Return the [x, y] coordinate for the center point of the cell that contains the specified text.  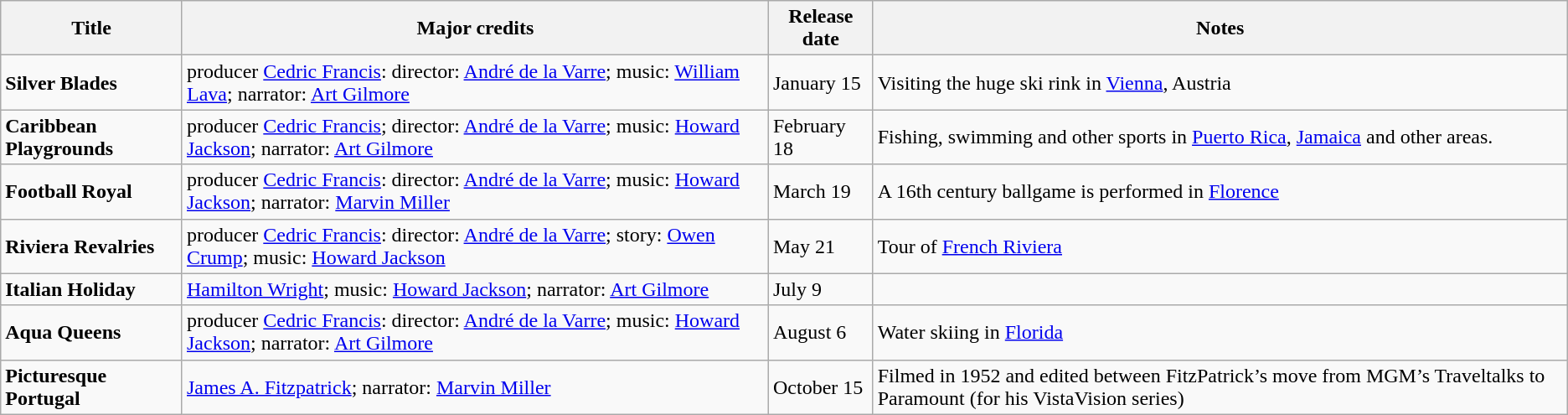
Football Royal [92, 191]
March 19 [821, 191]
Riviera Revalries [92, 246]
James A. Fitzpatrick; narrator: Marvin Miller [475, 387]
May 21 [821, 246]
Hamilton Wright; music: Howard Jackson; narrator: Art Gilmore [475, 289]
Silver Blades [92, 82]
Title [92, 29]
Notes [1220, 29]
October 15 [821, 387]
Picturesque Portugal [92, 387]
producer Cedric Francis: director: André de la Varre; story: Owen Crump; music: Howard Jackson [475, 246]
Fishing, swimming and other sports in Puerto Rica, Jamaica and other areas. [1220, 137]
Italian Holiday [92, 289]
Water skiing in Florida [1220, 332]
Caribbean Playgrounds [92, 137]
producer Cedric Francis: director: André de la Varre; music: Howard Jackson; narrator: Art Gilmore [475, 332]
Release date [821, 29]
Visiting the huge ski rink in Vienna, Austria [1220, 82]
Major credits [475, 29]
January 15 [821, 82]
August 6 [821, 332]
producer Cedric Francis; director: André de la Varre; music: Howard Jackson; narrator: Art Gilmore [475, 137]
February 18 [821, 137]
July 9 [821, 289]
producer Cedric Francis: director: André de la Varre; music: William Lava; narrator: Art Gilmore [475, 82]
A 16th century ballgame is performed in Florence [1220, 191]
producer Cedric Francis: director: André de la Varre; music: Howard Jackson; narrator: Marvin Miller [475, 191]
Aqua Queens [92, 332]
Filmed in 1952 and edited between FitzPatrick’s move from MGM’s Traveltalks to Paramount (for his VistaVision series) [1220, 387]
Tour of French Riviera [1220, 246]
